Pinpoint the cell where the given text exists, returning its (X, Y) midpoint coordinate. 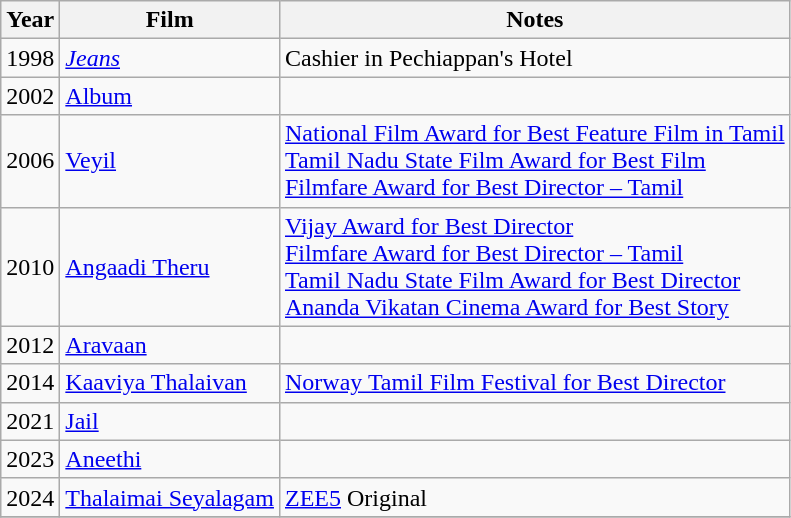
Year (30, 20)
Norway Tamil Film Festival for Best Director (534, 383)
Kaaviya Thalaivan (170, 383)
Aneethi (170, 459)
Veyil (170, 161)
2002 (30, 96)
Angaadi Theru (170, 266)
Thalaimai Seyalagam (170, 497)
Notes (534, 20)
Film (170, 20)
2021 (30, 421)
2024 (30, 497)
2012 (30, 345)
2006 (30, 161)
Jeans (170, 58)
Album (170, 96)
Jail (170, 421)
Cashier in Pechiappan's Hotel (534, 58)
Aravaan (170, 345)
1998 (30, 58)
2014 (30, 383)
2010 (30, 266)
2023 (30, 459)
ZEE5 Original (534, 497)
National Film Award for Best Feature Film in TamilTamil Nadu State Film Award for Best FilmFilmfare Award for Best Director – Tamil (534, 161)
